Pinpoint the cell where the given text exists, returning its (x, y) midpoint coordinate. 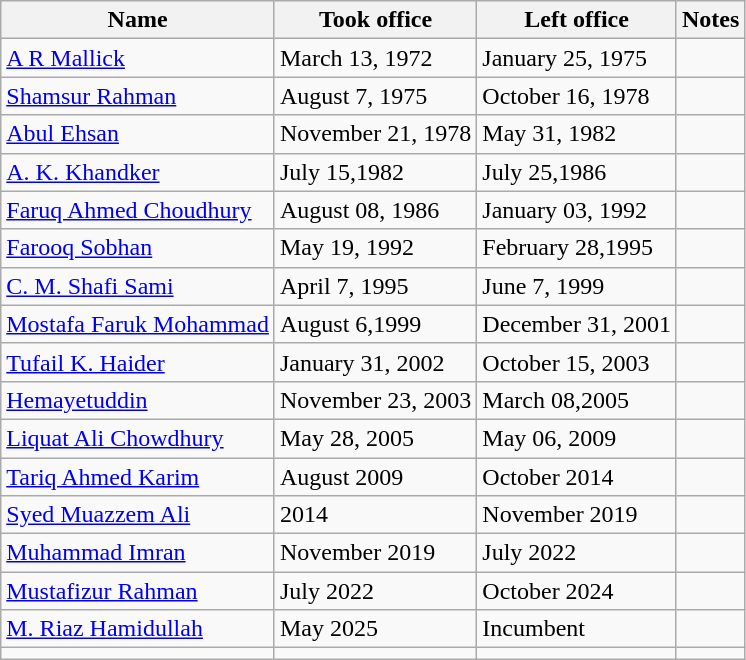
Notes (710, 20)
August 6,1999 (375, 324)
May 28, 2005 (375, 438)
July 15,1982 (375, 172)
Liquat Ali Chowdhury (138, 438)
Tariq Ahmed Karim (138, 477)
May 06, 2009 (577, 438)
Incumbent (577, 629)
Name (138, 20)
October 2014 (577, 477)
Took office (375, 20)
C. M. Shafi Sami (138, 286)
November 23, 2003 (375, 400)
May 2025 (375, 629)
February 28,1995 (577, 248)
A. K. Khandker (138, 172)
October 2024 (577, 591)
Faruq Ahmed Choudhury (138, 210)
October 15, 2003 (577, 362)
May 19, 1992 (375, 248)
July 25,1986 (577, 172)
March 13, 1972 (375, 58)
2014 (375, 515)
August 7, 1975 (375, 96)
June 7, 1999 (577, 286)
November 21, 1978 (375, 134)
December 31, 2001 (577, 324)
January 25, 1975 (577, 58)
October 16, 1978 (577, 96)
Hemayetuddin (138, 400)
Mustafizur Rahman (138, 591)
March 08,2005 (577, 400)
August 2009 (375, 477)
Abul Ehsan (138, 134)
January 03, 1992 (577, 210)
Mostafa Faruk Mohammad (138, 324)
Syed Muazzem Ali (138, 515)
Farooq Sobhan (138, 248)
May 31, 1982 (577, 134)
M. Riaz Hamidullah (138, 629)
April 7, 1995 (375, 286)
Muhammad Imran (138, 553)
August 08, 1986 (375, 210)
Tufail K. Haider (138, 362)
Left office (577, 20)
January 31, 2002 (375, 362)
Shamsur Rahman (138, 96)
A R Mallick (138, 58)
